Provide the (X, Y) coordinate of the cell's center where the given text is located.  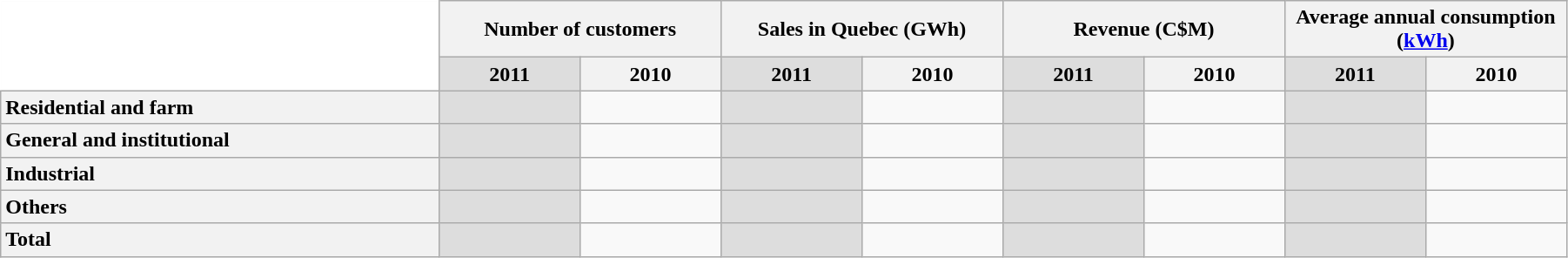
Total (220, 240)
Number of customers (580, 30)
Average annual consumption (kWh) (1425, 30)
Others (220, 207)
Industrial (220, 173)
General and institutional (220, 140)
Sales in Quebec (GWh) (862, 30)
Residential and farm (220, 107)
Revenue (C$M) (1143, 30)
